Extract the (X, Y) coordinate from the center of the cell holding the provided text.  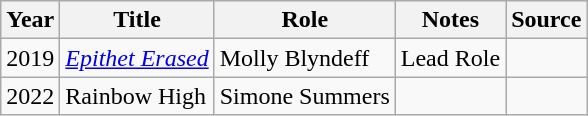
Year (30, 20)
Notes (450, 20)
Title (137, 20)
Simone Summers (304, 96)
Role (304, 20)
Epithet Erased (137, 58)
Source (546, 20)
Rainbow High (137, 96)
2019 (30, 58)
2022 (30, 96)
Molly Blyndeff (304, 58)
Lead Role (450, 58)
